Capture the cell that displays the provided text and extract its [x, y] central coordinate. 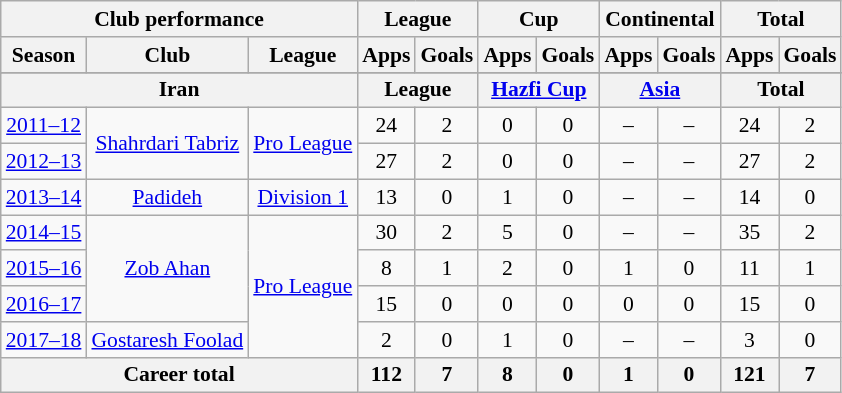
121 [749, 375]
2013–14 [44, 197]
11 [749, 269]
2017–18 [44, 340]
2016–17 [44, 304]
2011–12 [44, 126]
Gostaresh Foolad [167, 340]
Season [44, 55]
14 [749, 197]
Asia [660, 90]
35 [749, 233]
30 [386, 233]
Hazfi Cup [538, 90]
13 [386, 197]
2014–15 [44, 233]
Division 1 [302, 197]
Continental [660, 19]
2012–13 [44, 162]
3 [749, 340]
Shahrdari Tabriz [167, 144]
Club [167, 55]
Padideh [167, 197]
Iran [180, 90]
Club performance [180, 19]
Zob Ahan [167, 268]
Cup [538, 19]
2015–16 [44, 269]
Career total [180, 375]
112 [386, 375]
5 [507, 233]
